Locate the cell with the specified text and output its [X, Y] center coordinate. 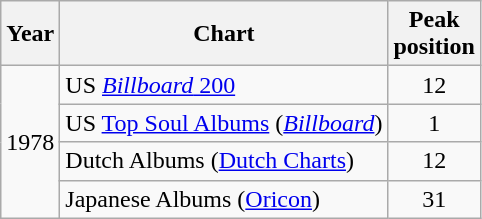
US Top Soul Albums (Billboard) [224, 123]
Peakposition [434, 34]
1 [434, 123]
31 [434, 199]
1978 [30, 142]
Year [30, 34]
Dutch Albums (Dutch Charts) [224, 161]
Japanese Albums (Oricon) [224, 199]
Chart [224, 34]
US Billboard 200 [224, 85]
